Identify which cell holds the provided text, then report its [X, Y] central coordinate. 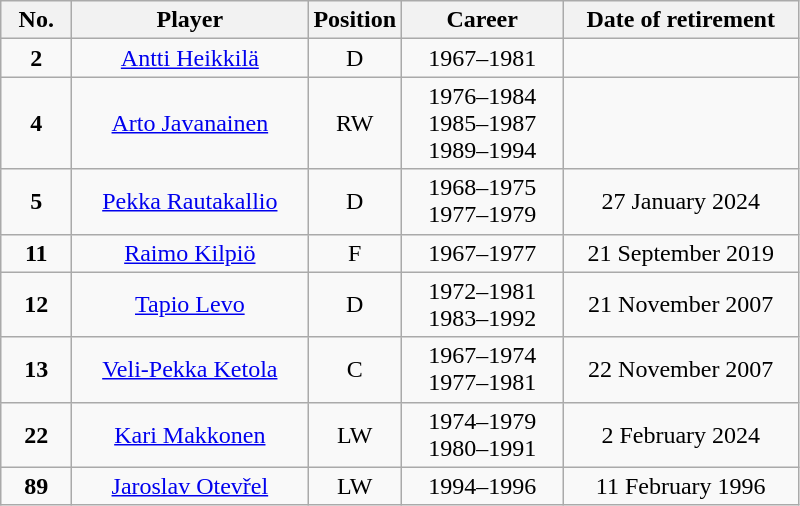
13 [36, 370]
1994–1996 [482, 486]
1976–19841985–1987 1989–1994 [482, 123]
Date of retirement [681, 20]
1967–1981 [482, 58]
Pekka Rautakallio [190, 202]
Arto Javanainen [190, 123]
C [355, 370]
Career [482, 20]
89 [36, 486]
5 [36, 202]
11 [36, 253]
1968–19751977–1979 [482, 202]
11 February 1996 [681, 486]
1967–19741977–1981 [482, 370]
21 November 2007 [681, 304]
Antti Heikkilä [190, 58]
2 [36, 58]
Veli-Pekka Ketola [190, 370]
27 January 2024 [681, 202]
4 [36, 123]
Position [355, 20]
22 November 2007 [681, 370]
Raimo Kilpiö [190, 253]
Jaroslav Otevřel [190, 486]
RW [355, 123]
1972–19811983–1992 [482, 304]
2 February 2024 [681, 434]
Player [190, 20]
Tapio Levo [190, 304]
1974–19791980–1991 [482, 434]
F [355, 253]
1967–1977 [482, 253]
22 [36, 434]
No. [36, 20]
Kari Makkonen [190, 434]
12 [36, 304]
21 September 2019 [681, 253]
